Capture the cell that displays the provided text and extract its [X, Y] central coordinate. 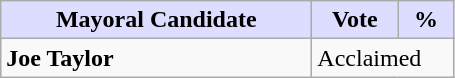
Joe Taylor [156, 58]
Mayoral Candidate [156, 20]
Vote [355, 20]
% [426, 20]
Acclaimed [383, 58]
